Identify which cell holds the provided text, then report its (X, Y) central coordinate. 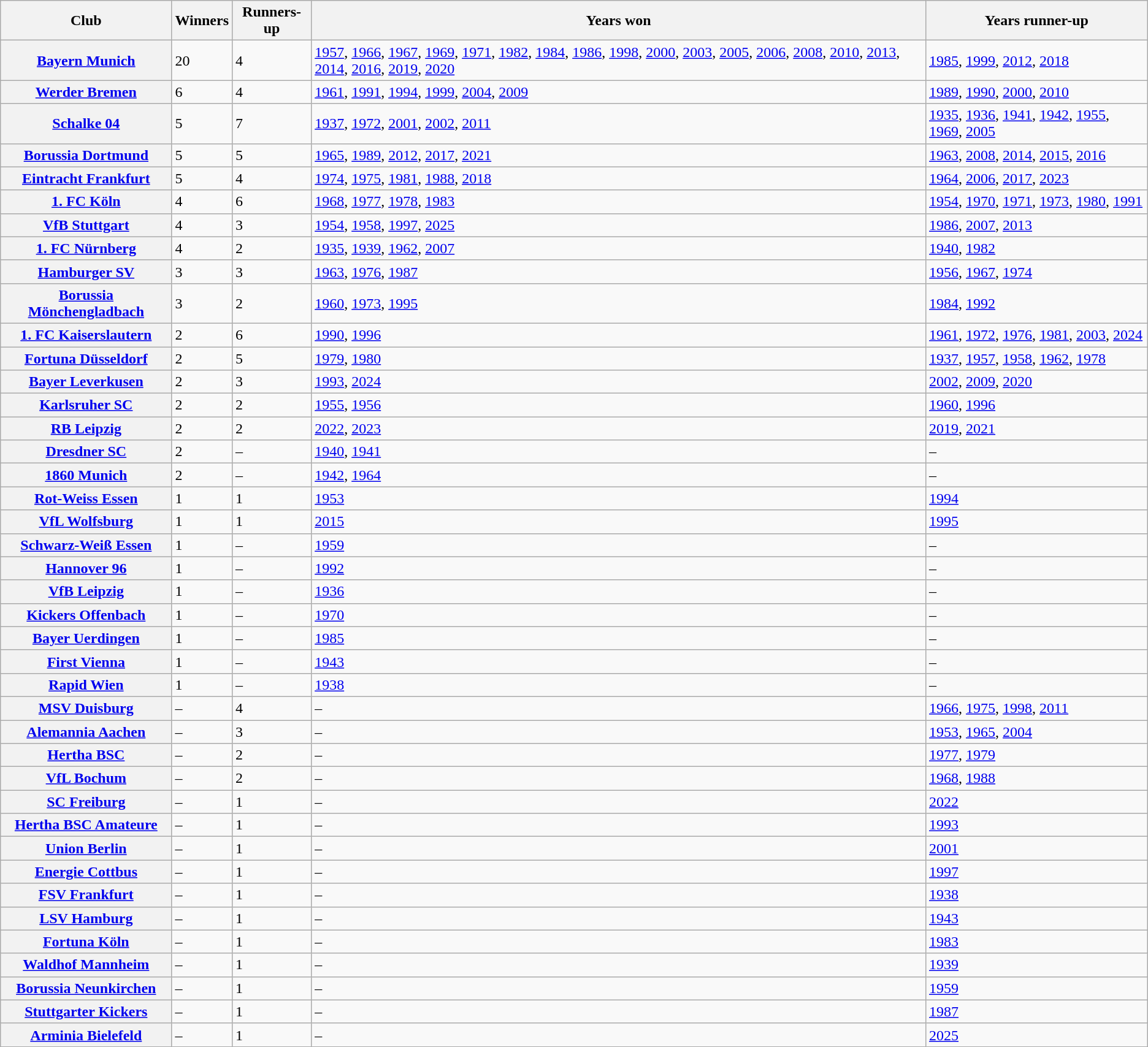
Werder Bremen (86, 92)
1966, 1975, 1998, 2011 (1037, 708)
Waldhof Mannheim (86, 965)
Rot-Weiss Essen (86, 498)
Arminia Bielefeld (86, 1035)
1995 (1037, 522)
1997 (1037, 872)
Schwarz-Weiß Essen (86, 545)
1937, 1972, 2001, 2002, 2011 (619, 124)
1935, 1936, 1941, 1942, 1955, 1969, 2005 (1037, 124)
1. FC Nürnberg (86, 248)
Energie Cottbus (86, 872)
Borussia Neunkirchen (86, 988)
1989, 1990, 2000, 2010 (1037, 92)
1. FC Kaiserslautern (86, 335)
1957, 1966, 1967, 1969, 1971, 1982, 1984, 1986, 1998, 2000, 2003, 2005, 2006, 2008, 2010, 2013, 2014, 2016, 2019, 2020 (619, 60)
1970 (619, 615)
1960, 1973, 1995 (619, 303)
Alemannia Aachen (86, 731)
1953 (619, 498)
20 (202, 60)
1986, 2007, 2013 (1037, 225)
1940, 1941 (619, 452)
Union Berlin (86, 848)
1993 (1037, 825)
First Vienna (86, 661)
1968, 1977, 1978, 1983 (619, 202)
1984, 1992 (1037, 303)
Rapid Wien (86, 685)
2015 (619, 522)
2001 (1037, 848)
MSV Duisburg (86, 708)
1985 (619, 638)
2022, 2023 (619, 428)
1939 (1037, 965)
Schalke 04 (86, 124)
Bayern Munich (86, 60)
Kickers Offenbach (86, 615)
1977, 1979 (1037, 755)
1963, 1976, 1987 (619, 272)
Hertha BSC (86, 755)
Bayer Leverkusen (86, 382)
1990, 1996 (619, 335)
1965, 1989, 2012, 2017, 2021 (619, 155)
FSV Frankfurt (86, 895)
1979, 1980 (619, 359)
Fortuna Köln (86, 942)
Stuttgarter Kickers (86, 1011)
VfB Stuttgart (86, 225)
1936 (619, 592)
Years runner-up (1037, 21)
1954, 1970, 1971, 1973, 1980, 1991 (1037, 202)
2025 (1037, 1035)
2002, 2009, 2020 (1037, 382)
1955, 1956 (619, 405)
1987 (1037, 1011)
1974, 1975, 1981, 1988, 2018 (619, 178)
1983 (1037, 942)
1954, 1958, 1997, 2025 (619, 225)
Hamburger SV (86, 272)
Borussia Dortmund (86, 155)
Years won (619, 21)
1968, 1988 (1037, 779)
LSV Hamburg (86, 918)
1961, 1972, 1976, 1981, 2003, 2024 (1037, 335)
Karlsruher SC (86, 405)
2019, 2021 (1037, 428)
Winners (202, 21)
1953, 1965, 2004 (1037, 731)
VfL Wolfsburg (86, 522)
1961, 1991, 1994, 1999, 2004, 2009 (619, 92)
Bayer Uerdingen (86, 638)
1. FC Köln (86, 202)
1994 (1037, 498)
VfL Bochum (86, 779)
RB Leipzig (86, 428)
Hertha BSC Amateure (86, 825)
VfB Leipzig (86, 592)
Dresdner SC (86, 452)
1964, 2006, 2017, 2023 (1037, 178)
1992 (619, 568)
Eintracht Frankfurt (86, 178)
1960, 1996 (1037, 405)
1935, 1939, 1962, 2007 (619, 248)
Runners-up (272, 21)
Hannover 96 (86, 568)
1860 Munich (86, 475)
7 (272, 124)
1942, 1964 (619, 475)
1985, 1999, 2012, 2018 (1037, 60)
1963, 2008, 2014, 2015, 2016 (1037, 155)
1993, 2024 (619, 382)
Borussia Mönchengladbach (86, 303)
Fortuna Düsseldorf (86, 359)
1940, 1982 (1037, 248)
Club (86, 21)
1937, 1957, 1958, 1962, 1978 (1037, 359)
SC Freiburg (86, 802)
1956, 1967, 1974 (1037, 272)
2022 (1037, 802)
